Pinpoint the cell where the given text exists, returning its [X, Y] midpoint coordinate. 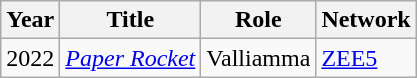
Network [366, 20]
Valliamma [258, 58]
Year [30, 20]
Paper Rocket [130, 58]
2022 [30, 58]
ZEE5 [366, 58]
Role [258, 20]
Title [130, 20]
